Capture the cell that displays the provided text and extract its [x, y] central coordinate. 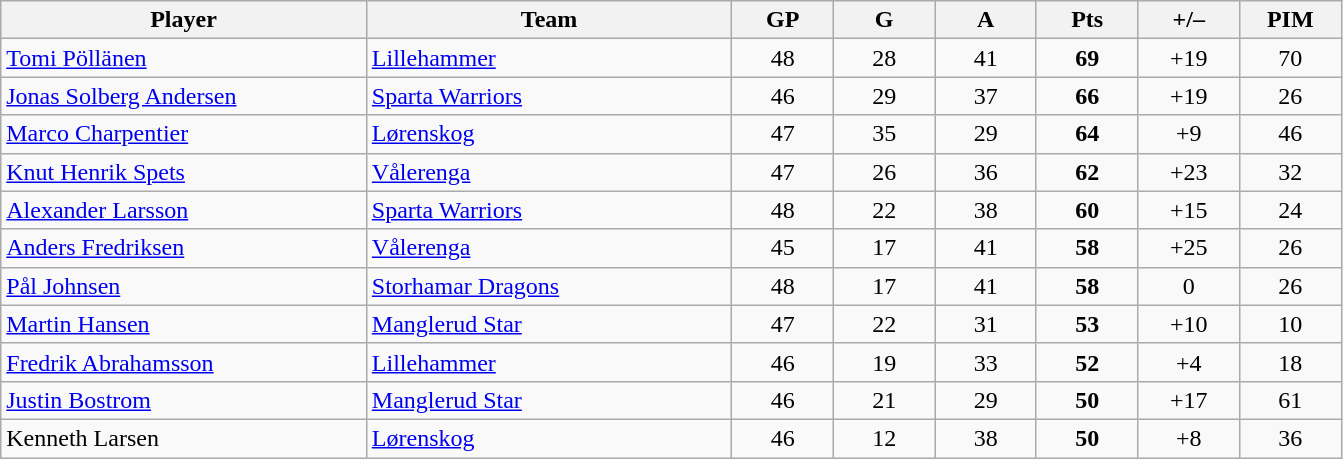
A [986, 20]
62 [1087, 172]
+/– [1189, 20]
Anders Fredriksen [184, 248]
31 [986, 324]
10 [1291, 324]
Justin Bostrom [184, 400]
69 [1087, 58]
Alexander Larsson [184, 210]
Storhamar Dragons [549, 286]
60 [1087, 210]
Player [184, 20]
61 [1291, 400]
Fredrik Abrahamsson [184, 362]
+17 [1189, 400]
12 [884, 438]
Tomi Pöllänen [184, 58]
64 [1087, 134]
24 [1291, 210]
G [884, 20]
+8 [1189, 438]
19 [884, 362]
18 [1291, 362]
Martin Hansen [184, 324]
+9 [1189, 134]
35 [884, 134]
52 [1087, 362]
PIM [1291, 20]
45 [783, 248]
53 [1087, 324]
Kenneth Larsen [184, 438]
+23 [1189, 172]
70 [1291, 58]
Marco Charpentier [184, 134]
Pål Johnsen [184, 286]
32 [1291, 172]
GP [783, 20]
66 [1087, 96]
+4 [1189, 362]
0 [1189, 286]
+10 [1189, 324]
+25 [1189, 248]
37 [986, 96]
Pts [1087, 20]
28 [884, 58]
21 [884, 400]
Jonas Solberg Andersen [184, 96]
Knut Henrik Spets [184, 172]
+15 [1189, 210]
33 [986, 362]
Team [549, 20]
